Return [X, Y] of the center of cell containing provided text 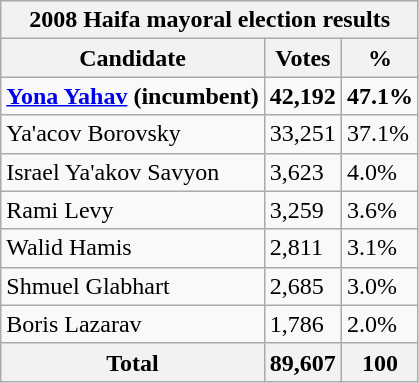
Candidate [133, 58]
Boris Lazarav [133, 324]
2,811 [302, 248]
2008 Haifa mayoral election results [210, 20]
4.0% [380, 172]
33,251 [302, 134]
89,607 [302, 362]
3,259 [302, 210]
3.6% [380, 210]
1,786 [302, 324]
3.0% [380, 286]
42,192 [302, 96]
47.1% [380, 96]
2.0% [380, 324]
Walid Hamis [133, 248]
2,685 [302, 286]
Ya'acov Borovsky [133, 134]
3.1% [380, 248]
37.1% [380, 134]
% [380, 58]
3,623 [302, 172]
Rami Levy [133, 210]
Total [133, 362]
Yona Yahav (incumbent) [133, 96]
Votes [302, 58]
Shmuel Glabhart [133, 286]
Israel Ya'akov Savyon [133, 172]
100 [380, 362]
